For the text-containing cell, return its midpoint in [x, y] coordinate format. 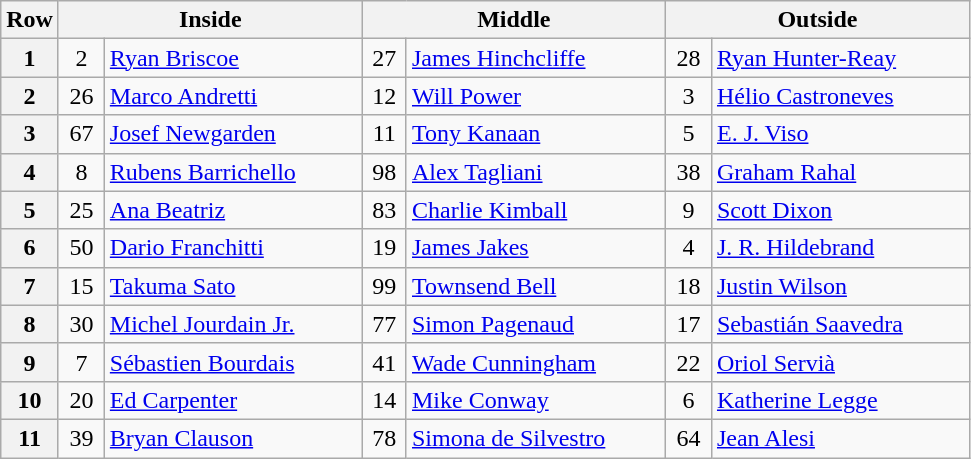
Katherine Legge [840, 400]
Oriol Servià [840, 362]
12 [384, 96]
Inside [210, 20]
Alex Tagliani [536, 172]
Rubens Barrichello [233, 172]
Tony Kanaan [536, 134]
83 [384, 210]
77 [384, 324]
Ed Carpenter [233, 400]
Outside [818, 20]
Ana Beatriz [233, 210]
41 [384, 362]
25 [81, 210]
99 [384, 286]
Jean Alesi [840, 438]
Josef Newgarden [233, 134]
50 [81, 248]
30 [81, 324]
98 [384, 172]
22 [689, 362]
James Jakes [536, 248]
Sebastián Saavedra [840, 324]
Marco Andretti [233, 96]
Simon Pagenaud [536, 324]
J. R. Hildebrand [840, 248]
26 [81, 96]
1 [30, 58]
James Hinchcliffe [536, 58]
Charlie Kimball [536, 210]
Michel Jourdain Jr. [233, 324]
19 [384, 248]
28 [689, 58]
Simona de Silvestro [536, 438]
Row [30, 20]
78 [384, 438]
Sébastien Bourdais [233, 362]
27 [384, 58]
Wade Cunningham [536, 362]
38 [689, 172]
Townsend Bell [536, 286]
17 [689, 324]
10 [30, 400]
39 [81, 438]
20 [81, 400]
Graham Rahal [840, 172]
E. J. Viso [840, 134]
Bryan Clauson [233, 438]
Takuma Sato [233, 286]
Middle [514, 20]
15 [81, 286]
Justin Wilson [840, 286]
Will Power [536, 96]
Hélio Castroneves [840, 96]
14 [384, 400]
18 [689, 286]
Ryan Hunter-Reay [840, 58]
Dario Franchitti [233, 248]
67 [81, 134]
Ryan Briscoe [233, 58]
64 [689, 438]
Mike Conway [536, 400]
Scott Dixon [840, 210]
